From the cell containing the given text, extract its center point as [x, y] coordinate. 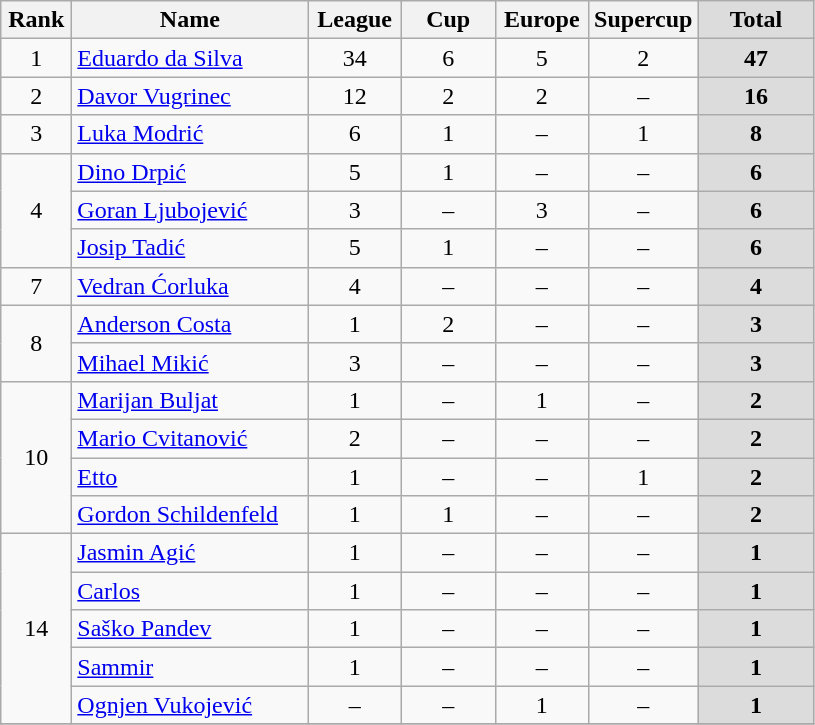
Goran Ljubojević [190, 210]
Cup [448, 20]
Gordon Schildenfeld [190, 515]
Etto [190, 477]
Rank [36, 20]
Luka Modrić [190, 134]
16 [756, 96]
Mihael Mikić [190, 362]
Carlos [190, 591]
14 [36, 629]
Anderson Costa [190, 324]
League [355, 20]
Mario Cvitanović [190, 438]
7 [36, 286]
34 [355, 58]
Dino Drpić [190, 172]
Marijan Buljat [190, 400]
Josip Tadić [190, 248]
Europe [542, 20]
Jasmin Agić [190, 553]
Ognjen Vukojević [190, 705]
12 [355, 96]
Total [756, 20]
Davor Vugrinec [190, 96]
Saško Pandev [190, 629]
Eduardo da Silva [190, 58]
Supercup [644, 20]
10 [36, 457]
47 [756, 58]
Vedran Ćorluka [190, 286]
Name [190, 20]
Sammir [190, 667]
